For the text-containing cell, return its midpoint in (x, y) coordinate format. 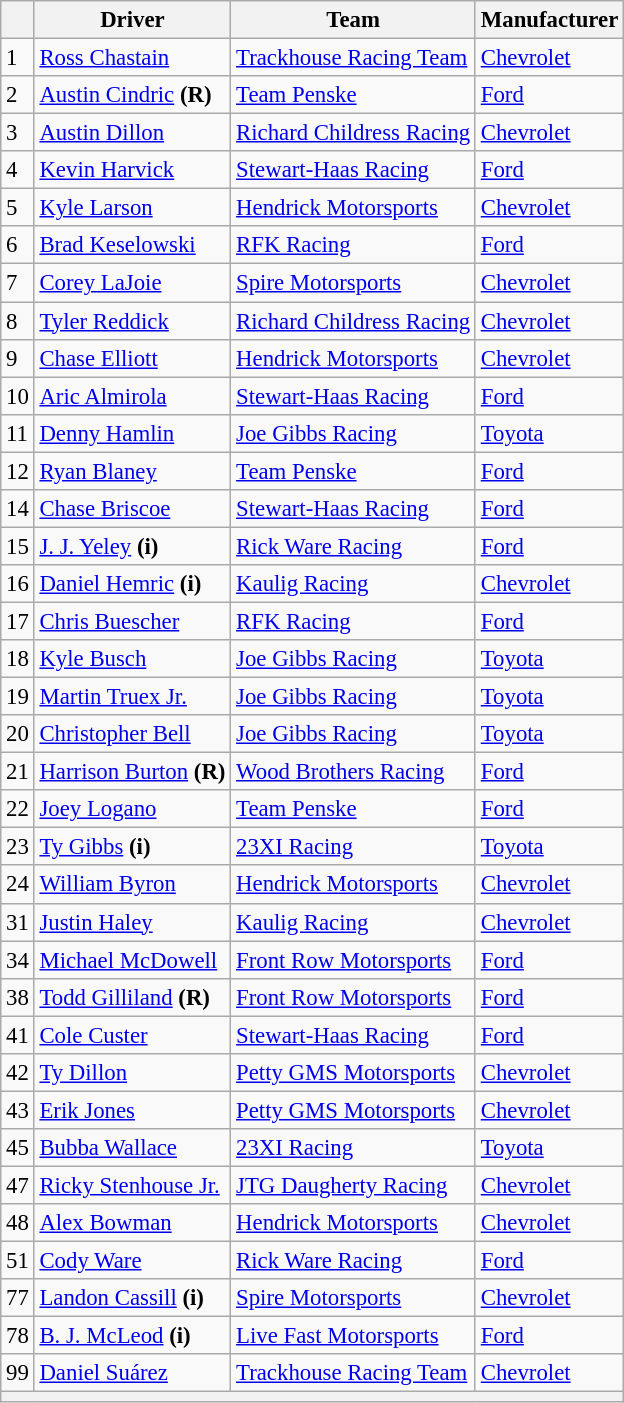
Ryan Blaney (132, 471)
11 (18, 433)
45 (18, 1148)
Todd Gilliland (R) (132, 997)
J. J. Yeley (i) (132, 546)
Aric Almirola (132, 396)
1 (18, 58)
2 (18, 95)
Chris Buescher (132, 621)
18 (18, 659)
Joey Logano (132, 809)
10 (18, 396)
19 (18, 697)
42 (18, 1073)
Wood Brothers Racing (354, 772)
Austin Dillon (132, 133)
Brad Keselowski (132, 245)
Live Fast Motorsports (354, 1336)
3 (18, 133)
16 (18, 584)
Chase Briscoe (132, 509)
9 (18, 358)
24 (18, 885)
Erik Jones (132, 1110)
Kyle Busch (132, 659)
Cole Custer (132, 1035)
Ty Dillon (132, 1073)
Landon Cassill (i) (132, 1298)
Denny Hamlin (132, 433)
Christopher Bell (132, 734)
77 (18, 1298)
23 (18, 847)
6 (18, 245)
Bubba Wallace (132, 1148)
12 (18, 471)
20 (18, 734)
17 (18, 621)
7 (18, 283)
Alex Bowman (132, 1223)
Kyle Larson (132, 208)
31 (18, 922)
Chase Elliott (132, 358)
22 (18, 809)
8 (18, 321)
Kevin Harvick (132, 170)
Team (354, 20)
Cody Ware (132, 1261)
Daniel Suárez (132, 1373)
51 (18, 1261)
Tyler Reddick (132, 321)
Corey LaJoie (132, 283)
Justin Haley (132, 922)
41 (18, 1035)
14 (18, 509)
Martin Truex Jr. (132, 697)
William Byron (132, 885)
B. J. McLeod (i) (132, 1336)
38 (18, 997)
15 (18, 546)
34 (18, 960)
Austin Cindric (R) (132, 95)
21 (18, 772)
4 (18, 170)
43 (18, 1110)
Harrison Burton (R) (132, 772)
5 (18, 208)
Michael McDowell (132, 960)
47 (18, 1185)
Daniel Hemric (i) (132, 584)
99 (18, 1373)
Manufacturer (549, 20)
Ricky Stenhouse Jr. (132, 1185)
48 (18, 1223)
Ty Gibbs (i) (132, 847)
Driver (132, 20)
78 (18, 1336)
Ross Chastain (132, 58)
JTG Daugherty Racing (354, 1185)
